Search for the cell housing the specified text and yield its [X, Y] center coordinate. 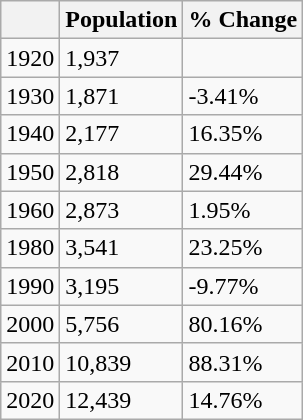
3,541 [122, 248]
-3.41% [243, 96]
1980 [30, 248]
1,871 [122, 96]
% Change [243, 20]
1960 [30, 210]
5,756 [122, 324]
2,818 [122, 172]
1950 [30, 172]
2010 [30, 362]
1920 [30, 58]
2020 [30, 400]
Population [122, 20]
14.76% [243, 400]
80.16% [243, 324]
16.35% [243, 134]
2000 [30, 324]
2,873 [122, 210]
29.44% [243, 172]
1,937 [122, 58]
3,195 [122, 286]
2,177 [122, 134]
23.25% [243, 248]
1930 [30, 96]
1.95% [243, 210]
-9.77% [243, 286]
12,439 [122, 400]
1990 [30, 286]
88.31% [243, 362]
10,839 [122, 362]
1940 [30, 134]
